Return (x, y) of the center of cell containing provided text 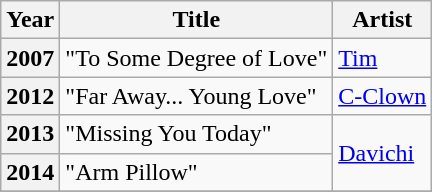
"Far Away... Young Love" (196, 96)
2013 (30, 134)
2012 (30, 96)
"Arm Pillow" (196, 172)
2014 (30, 172)
"Missing You Today" (196, 134)
Tim (382, 58)
"To Some Degree of Love" (196, 58)
Artist (382, 20)
Davichi (382, 153)
C-Clown (382, 96)
Year (30, 20)
Title (196, 20)
2007 (30, 58)
